Pinpoint the cell where the given text exists, returning its [x, y] midpoint coordinate. 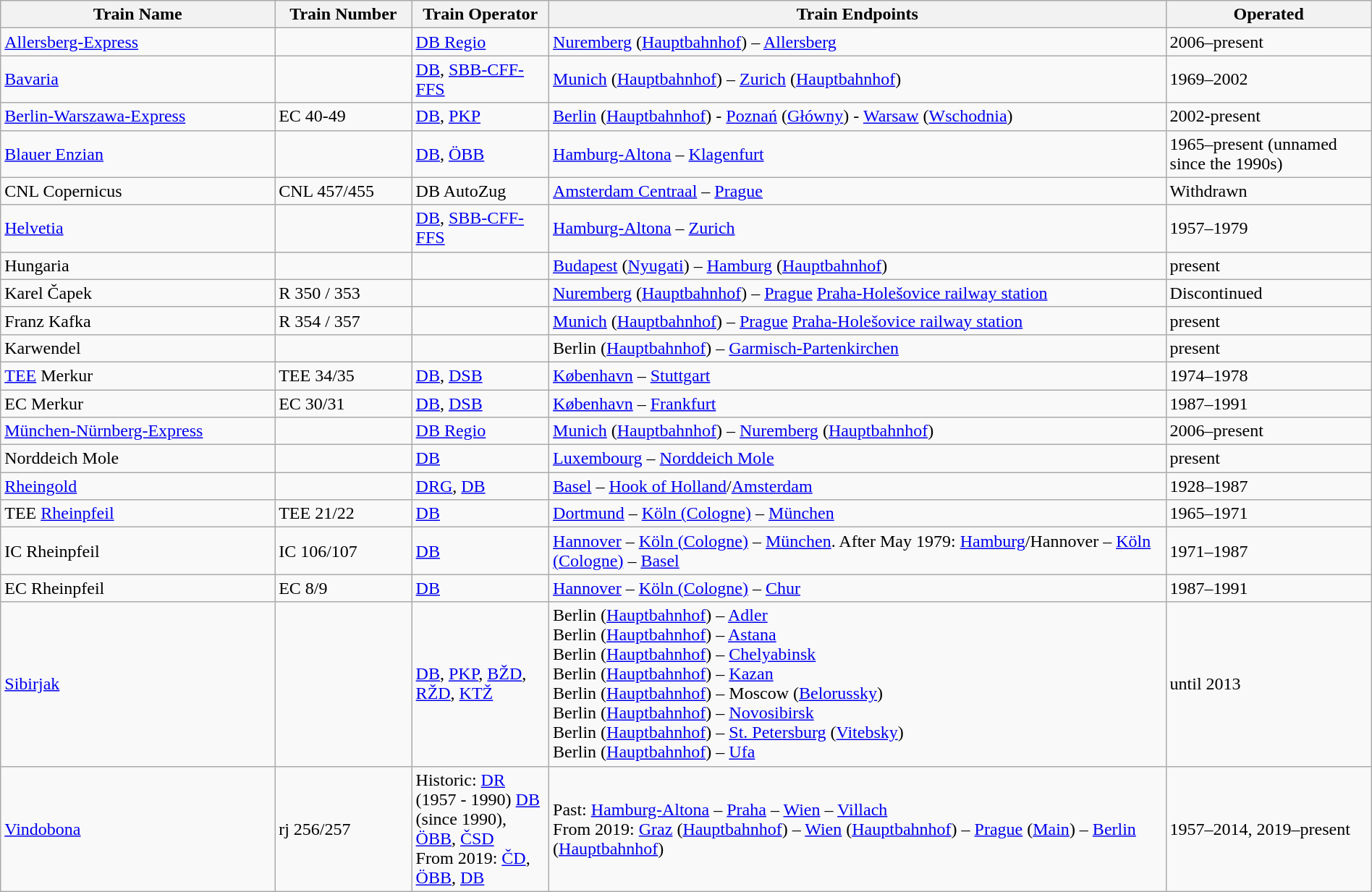
1957–1979 [1269, 229]
Bavaria [137, 80]
København – Frankfurt [858, 403]
IC 106/107 [343, 551]
Basel – Hook of Holland/Amsterdam [858, 486]
Withdrawn [1269, 191]
Amsterdam Centraal – Prague [858, 191]
Budapest (Nyugati) – Hamburg (Hauptbahnhof) [858, 266]
2002-present [1269, 116]
Operated [1269, 14]
Discontinued [1269, 293]
1974–1978 [1269, 375]
TEE Rheinpfeil [137, 514]
DB AutoZug [480, 191]
München-Nürnberg-Express [137, 431]
DRG, DB [480, 486]
rj 256/257 [343, 829]
Rheingold [137, 486]
1957–2014, 2019–present [1269, 829]
DB, PKP [480, 116]
Munich (Hauptbahnhof) – Zurich (Hauptbahnhof) [858, 80]
1965–present (unnamed since the 1990s) [1269, 153]
TEE 34/35 [343, 375]
TEE 21/22 [343, 514]
Nuremberg (Hauptbahnhof) – Allersberg [858, 42]
1928–1987 [1269, 486]
DB, ÖBB [480, 153]
Hamburg-Altona – Zurich [858, 229]
Historic: DR (1957 - 1990) DB (since 1990), ÖBB, ČSDFrom 2019: ČD, ÖBB, DB [480, 829]
Karwendel [137, 348]
Past: Hamburg-Altona – Praha – Wien – VillachFrom 2019: Graz (Hauptbahnhof) – Wien (Hauptbahnhof) – Prague (Main) – Berlin (Hauptbahnhof) [858, 829]
Sibirjak [137, 684]
Train Name [137, 14]
Vindobona [137, 829]
Blauer Enzian [137, 153]
1965–1971 [1269, 514]
Luxembourg – Norddeich Mole [858, 459]
Train Endpoints [858, 14]
1971–1987 [1269, 551]
Norddeich Mole [137, 459]
until 2013 [1269, 684]
Train Number [343, 14]
Munich (Hauptbahnhof) – Nuremberg (Hauptbahnhof) [858, 431]
R 350 / 353 [343, 293]
CNL Copernicus [137, 191]
IC Rheinpfeil [137, 551]
Berlin (Hauptbahnhof) - Poznań (Główny) - Warsaw (Wschodnia) [858, 116]
EC 40-49 [343, 116]
Allersberg-Express [137, 42]
Hannover – Köln (Cologne) – Chur [858, 588]
Berlin (Hauptbahnhof) – Garmisch-Partenkirchen [858, 348]
Karel Čapek [137, 293]
CNL 457/455 [343, 191]
Hamburg-Altona – Klagenfurt [858, 153]
DB, PKP, BŽD, RŽD, KTŽ [480, 684]
Train Operator [480, 14]
R 354 / 357 [343, 320]
Munich (Hauptbahnhof) – Prague Praha-Holešovice railway station [858, 320]
EC Merkur [137, 403]
EC 30/31 [343, 403]
Dortmund – Köln (Cologne) – München [858, 514]
Hannover – Köln (Cologne) – München. After May 1979: Hamburg/Hannover – Köln (Cologne) – Basel [858, 551]
Franz Kafka [137, 320]
Helvetia [137, 229]
Berlin-Warszawa-Express [137, 116]
Nuremberg (Hauptbahnhof) – Prague Praha-Holešovice railway station [858, 293]
TEE Merkur [137, 375]
København – Stuttgart [858, 375]
EC 8/9 [343, 588]
EC Rheinpfeil [137, 588]
Hungaria [137, 266]
1969–2002 [1269, 80]
